Output the (x, y) coordinate of the center of the cell containing the given text.  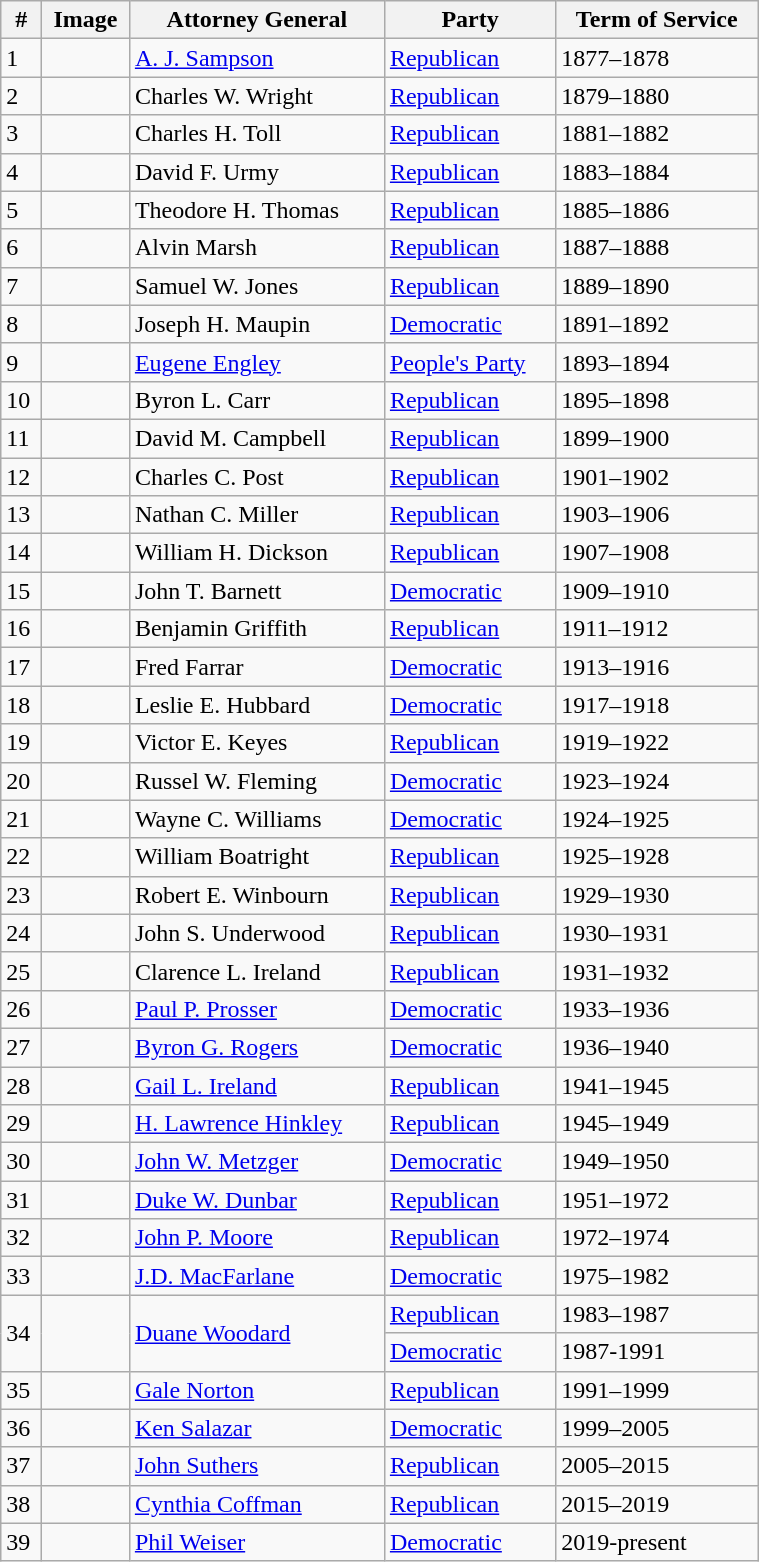
John P. Moore (256, 1238)
2 (22, 96)
32 (22, 1238)
1941–1945 (657, 1085)
Joseph H. Maupin (256, 324)
Gale Norton (256, 1390)
1917–1918 (657, 705)
David M. Campbell (256, 438)
13 (22, 515)
Gail L. Ireland (256, 1085)
1945–1949 (657, 1124)
1901–1902 (657, 477)
John S. Underwood (256, 933)
Paul P. Prosser (256, 1009)
26 (22, 1009)
29 (22, 1124)
1913–1916 (657, 667)
31 (22, 1200)
1889–1890 (657, 286)
1899–1900 (657, 438)
Robert E. Winbourn (256, 895)
John Suthers (256, 1466)
1891–1892 (657, 324)
1936–1940 (657, 1047)
Wayne C. Williams (256, 819)
Phil Weiser (256, 1542)
6 (22, 248)
People's Party (470, 362)
Byron L. Carr (256, 400)
John T. Barnett (256, 591)
Fred Farrar (256, 667)
1983–1987 (657, 1314)
Theodore H. Thomas (256, 210)
8 (22, 324)
1 (22, 58)
11 (22, 438)
1991–1999 (657, 1390)
Duke W. Dunbar (256, 1200)
25 (22, 971)
Ken Salazar (256, 1428)
Charles C. Post (256, 477)
1883–1884 (657, 172)
12 (22, 477)
Russel W. Fleming (256, 781)
35 (22, 1390)
23 (22, 895)
19 (22, 743)
# (22, 20)
36 (22, 1428)
Clarence L. Ireland (256, 971)
33 (22, 1276)
14 (22, 553)
18 (22, 705)
28 (22, 1085)
1951–1972 (657, 1200)
Leslie E. Hubbard (256, 705)
15 (22, 591)
1999–2005 (657, 1428)
21 (22, 819)
1972–1974 (657, 1238)
David F. Urmy (256, 172)
John W. Metzger (256, 1162)
Duane Woodard (256, 1333)
1887–1888 (657, 248)
1907–1908 (657, 553)
William Boatright (256, 857)
17 (22, 667)
22 (22, 857)
39 (22, 1542)
1925–1928 (657, 857)
1903–1906 (657, 515)
1930–1931 (657, 933)
Benjamin Griffith (256, 629)
William H. Dickson (256, 553)
1933–1936 (657, 1009)
Byron G. Rogers (256, 1047)
J.D. MacFarlane (256, 1276)
1879–1880 (657, 96)
1923–1924 (657, 781)
1911–1912 (657, 629)
30 (22, 1162)
38 (22, 1504)
1987-1991 (657, 1352)
Charles H. Toll (256, 134)
34 (22, 1333)
Samuel W. Jones (256, 286)
Victor E. Keyes (256, 743)
Eugene Engley (256, 362)
Nathan C. Miller (256, 515)
1949–1950 (657, 1162)
2019-present (657, 1542)
1924–1925 (657, 819)
1919–1922 (657, 743)
Cynthia Coffman (256, 1504)
16 (22, 629)
1893–1894 (657, 362)
A. J. Sampson (256, 58)
20 (22, 781)
Alvin Marsh (256, 248)
10 (22, 400)
Party (470, 20)
Attorney General (256, 20)
7 (22, 286)
Term of Service (657, 20)
Image (86, 20)
27 (22, 1047)
4 (22, 172)
1931–1932 (657, 971)
1929–1930 (657, 895)
1975–1982 (657, 1276)
37 (22, 1466)
H. Lawrence Hinkley (256, 1124)
1877–1878 (657, 58)
24 (22, 933)
1881–1882 (657, 134)
5 (22, 210)
3 (22, 134)
2005–2015 (657, 1466)
9 (22, 362)
1895–1898 (657, 400)
Charles W. Wright (256, 96)
1885–1886 (657, 210)
2015–2019 (657, 1504)
1909–1910 (657, 591)
